Pinpoint the cell where the given text exists, returning its [X, Y] midpoint coordinate. 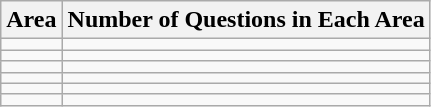
Area [32, 20]
Number of Questions in Each Area [246, 20]
